Determine the [X, Y] coordinate at the center of the cell enclosing the given text.  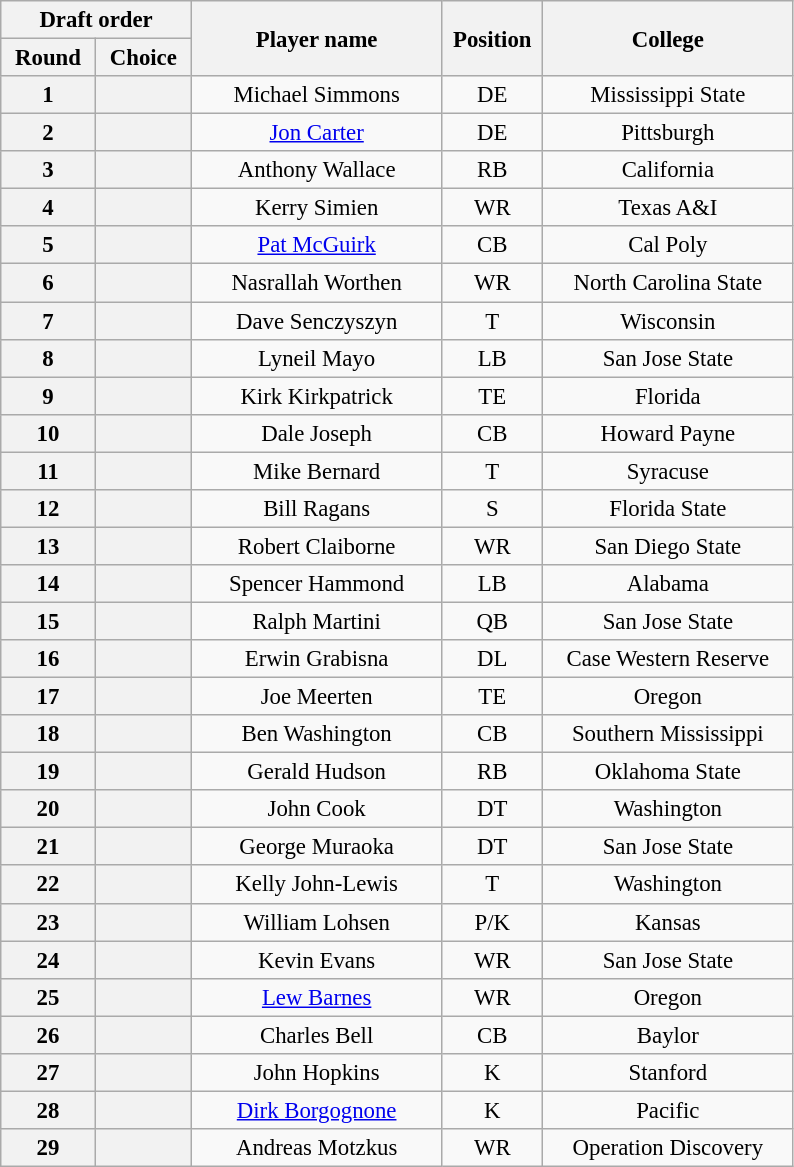
23 [48, 922]
Joe Meerten [316, 697]
Pacific [668, 1110]
14 [48, 584]
13 [48, 546]
3 [48, 170]
QB [492, 621]
7 [48, 321]
Michael Simmons [316, 95]
Dave Senczyszyn [316, 321]
Kevin Evans [316, 960]
Dirk Borgognone [316, 1110]
19 [48, 772]
26 [48, 1035]
4 [48, 208]
Spencer Hammond [316, 584]
20 [48, 809]
Kirk Kirkpatrick [316, 396]
Nasrallah Worthen [316, 283]
Mike Bernard [316, 471]
Lyneil Mayo [316, 358]
Choice [143, 58]
Case Western Reserve [668, 659]
12 [48, 509]
25 [48, 997]
24 [48, 960]
Howard Payne [668, 433]
Texas A&I [668, 208]
Bill Ragans [316, 509]
Ben Washington [316, 734]
10 [48, 433]
Kansas [668, 922]
Player name [316, 38]
28 [48, 1110]
Florida [668, 396]
11 [48, 471]
Baylor [668, 1035]
9 [48, 396]
29 [48, 1148]
Andreas Motzkus [316, 1148]
15 [48, 621]
Cal Poly [668, 245]
22 [48, 885]
Operation Discovery [668, 1148]
1 [48, 95]
17 [48, 697]
Charles Bell [316, 1035]
S [492, 509]
Southern Mississippi [668, 734]
Erwin Grabisna [316, 659]
North Carolina State [668, 283]
21 [48, 847]
18 [48, 734]
John Cook [316, 809]
Round [48, 58]
Ralph Martini [316, 621]
DL [492, 659]
Position [492, 38]
Florida State [668, 509]
Pat McGuirk [316, 245]
Robert Claiborne [316, 546]
Kerry Simien [316, 208]
Lew Barnes [316, 997]
John Hopkins [316, 1073]
Pittsburgh [668, 133]
Syracuse [668, 471]
6 [48, 283]
Wisconsin [668, 321]
Draft order [96, 20]
Oklahoma State [668, 772]
Mississippi State [668, 95]
8 [48, 358]
Dale Joseph [316, 433]
Jon Carter [316, 133]
P/K [492, 922]
2 [48, 133]
San Diego State [668, 546]
27 [48, 1073]
Anthony Wallace [316, 170]
Gerald Hudson [316, 772]
16 [48, 659]
Stanford [668, 1073]
College [668, 38]
William Lohsen [316, 922]
Alabama [668, 584]
George Muraoka [316, 847]
California [668, 170]
Kelly John-Lewis [316, 885]
5 [48, 245]
